From the cell containing the given text, extract its center point as [x, y] coordinate. 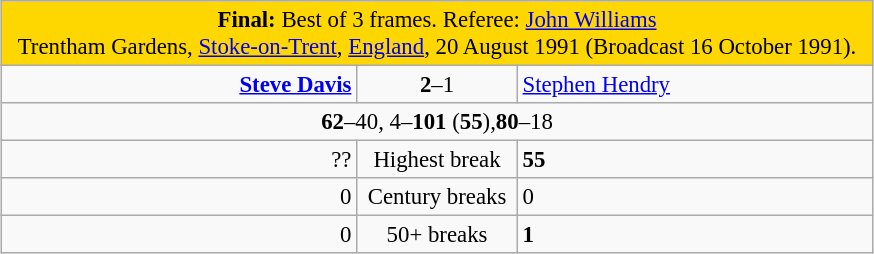
Highest break [438, 160]
Final: Best of 3 frames. Referee: John Williams Trentham Gardens, Stoke-on-Trent, England, 20 August 1991 (Broadcast 16 October 1991). [437, 34]
?? [179, 160]
62–40, 4–101 (55),80–18 [437, 122]
1 [695, 235]
Stephen Hendry [695, 85]
Steve Davis [179, 85]
Century breaks [438, 197]
55 [695, 160]
2–1 [438, 85]
50+ breaks [438, 235]
